Provide the [x, y] coordinate of the cell's center where the given text is located.  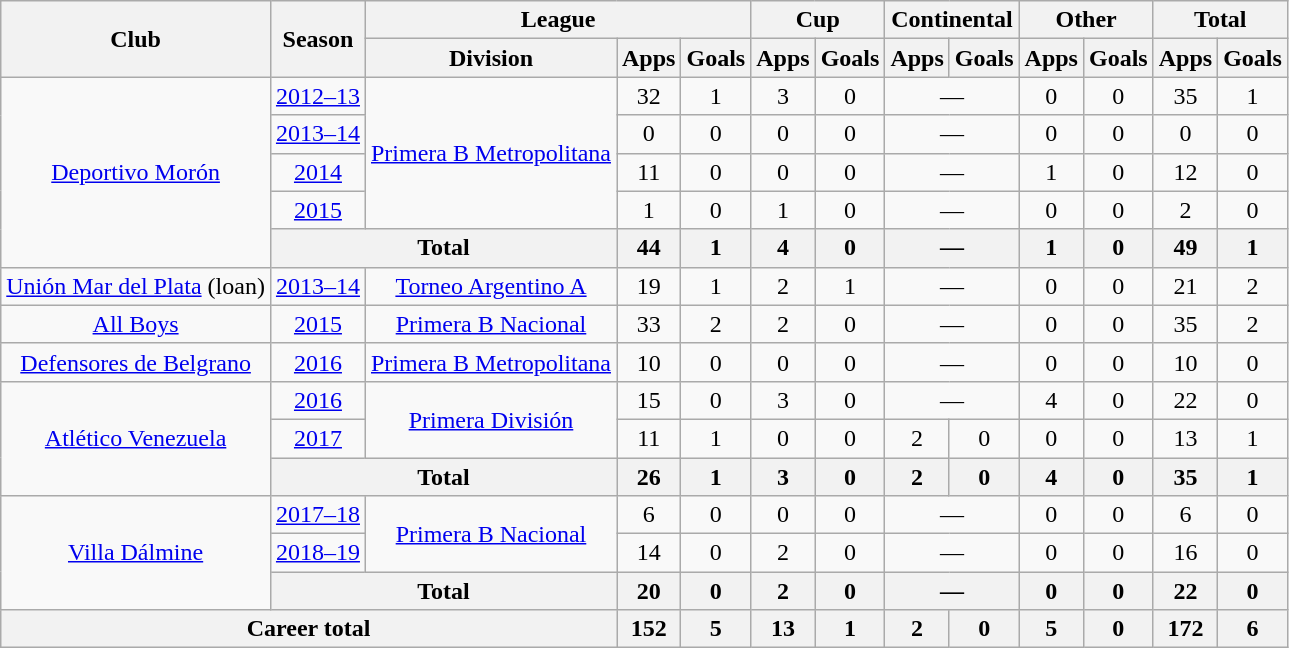
20 [648, 591]
2017–18 [318, 515]
16 [1185, 553]
Deportivo Morón [136, 172]
32 [648, 96]
2014 [318, 172]
All Boys [136, 324]
Club [136, 39]
2018–19 [318, 553]
Division [490, 58]
2012–13 [318, 96]
Cup [818, 20]
Torneo Argentino A [490, 286]
Season [318, 39]
14 [648, 553]
152 [648, 629]
26 [648, 477]
Continental [952, 20]
Unión Mar del Plata (loan) [136, 286]
44 [648, 248]
21 [1185, 286]
Defensores de Belgrano [136, 362]
League [558, 20]
Other [1086, 20]
Primera División [490, 419]
19 [648, 286]
2017 [318, 438]
Career total [309, 629]
12 [1185, 172]
15 [648, 400]
Atlético Venezuela [136, 438]
33 [648, 324]
Villa Dálmine [136, 553]
172 [1185, 629]
49 [1185, 248]
